Capture the cell that displays the provided text and extract its (X, Y) central coordinate. 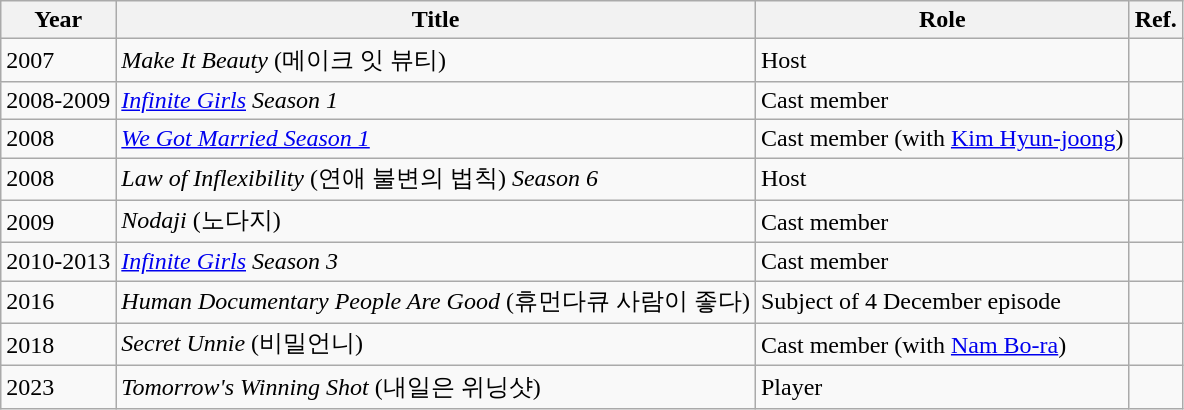
Infinite Girls Season 1 (436, 100)
2018 (58, 344)
Title (436, 20)
Player (942, 388)
2016 (58, 302)
Cast member (with Nam Bo-ra) (942, 344)
Subject of 4 December episode (942, 302)
Law of Inflexibility (연애 불변의 법칙) Season 6 (436, 180)
2010-2013 (58, 262)
2008-2009 (58, 100)
Nodaji (노다지) (436, 222)
2007 (58, 60)
Secret Unnie (비밀언니) (436, 344)
Ref. (1156, 20)
Cast member (with Kim Hyun-joong) (942, 138)
Make It Beauty (메이크 잇 뷰티) (436, 60)
Year (58, 20)
Human Documentary People Are Good (휴먼다큐 사람이 좋다) (436, 302)
Tomorrow's Winning Shot (내일은 위닝샷) (436, 388)
We Got Married Season 1 (436, 138)
Role (942, 20)
Infinite Girls Season 3 (436, 262)
2023 (58, 388)
2009 (58, 222)
